Capture the cell that displays the provided text and extract its (x, y) central coordinate. 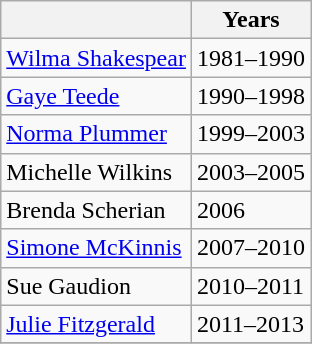
Wilma Shakespear (96, 58)
2006 (250, 210)
2007–2010 (250, 248)
Norma Plummer (96, 134)
Gaye Teede (96, 96)
Years (250, 20)
1981–1990 (250, 58)
Michelle Wilkins (96, 172)
Julie Fitzgerald (96, 324)
2010–2011 (250, 286)
1999–2003 (250, 134)
2011–2013 (250, 324)
1990–1998 (250, 96)
Simone McKinnis (96, 248)
2003–2005 (250, 172)
Brenda Scherian (96, 210)
Sue Gaudion (96, 286)
